Search for the cell housing the specified text and yield its (X, Y) center coordinate. 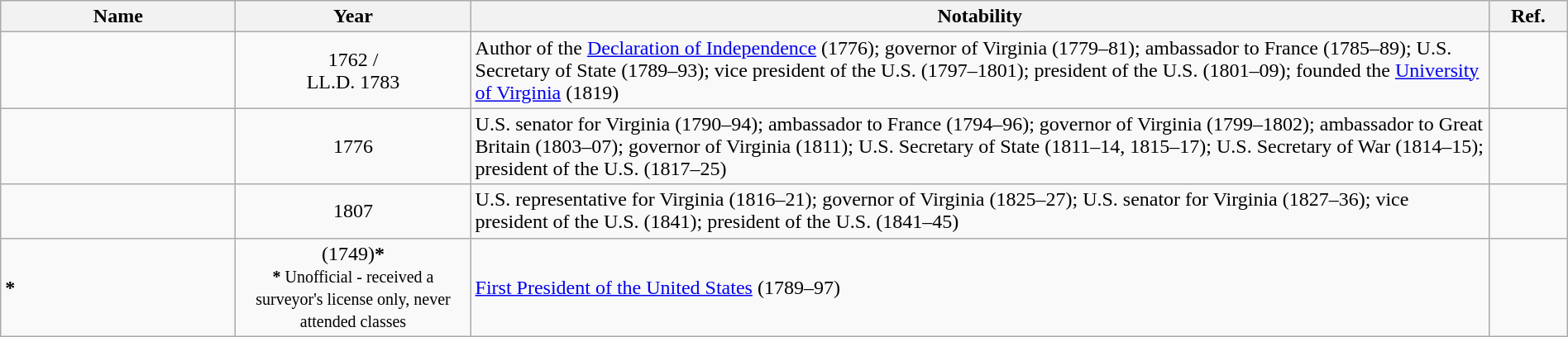
Ref. (1528, 17)
(1749)* * Unofficial - received a surveyor's license only, never attended classes (353, 287)
Name (118, 17)
Notability (979, 17)
First President of the United States (1789–97) (979, 287)
1762 / LL.D. 1783 (353, 70)
Year (353, 17)
* (118, 287)
1776 (353, 146)
1807 (353, 211)
